Scan for the cell matching the given text and deliver its (x, y) coordinate at center. 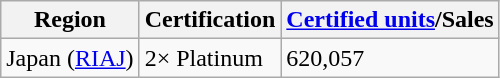
Certification (210, 20)
2× Platinum (210, 58)
620,057 (390, 58)
Region (70, 20)
Japan (RIAJ) (70, 58)
Certified units/Sales (390, 20)
